For the text-containing cell, return its midpoint in [x, y] coordinate format. 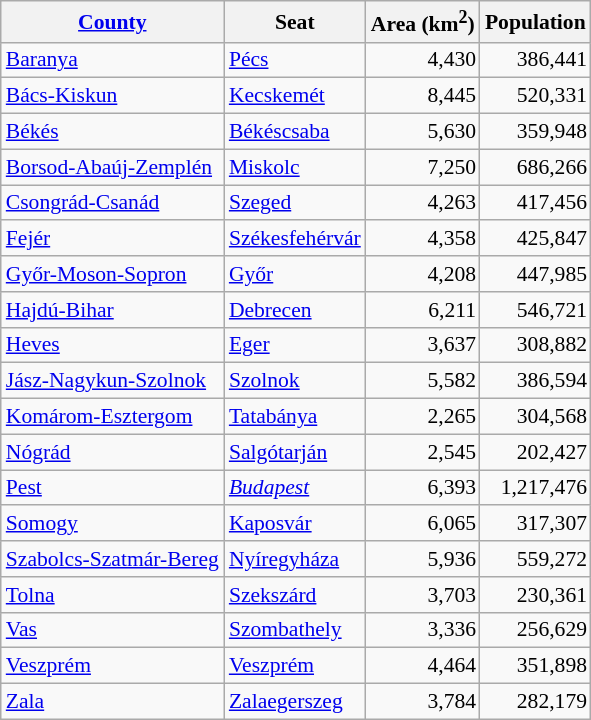
282,179 [536, 701]
Somogy [112, 523]
Nógrád [112, 452]
351,898 [536, 666]
359,948 [536, 131]
County [112, 22]
3,336 [423, 630]
Area (km2) [423, 22]
Salgótarján [295, 452]
Jász-Nagykun-Szolnok [112, 381]
317,307 [536, 523]
Csongrád-Csanád [112, 203]
Hajdú-Bihar [112, 309]
3,703 [423, 594]
Békéscsaba [295, 131]
2,265 [423, 416]
304,568 [536, 416]
Szolnok [295, 381]
Zalaegerszeg [295, 701]
Seat [295, 22]
546,721 [536, 309]
6,393 [423, 488]
5,936 [423, 559]
Pécs [295, 60]
Békés [112, 131]
3,637 [423, 345]
Heves [112, 345]
Szabolcs-Szatmár-Bereg [112, 559]
559,272 [536, 559]
Nyíregyháza [295, 559]
Győr-Moson-Sopron [112, 274]
417,456 [536, 203]
Pest [112, 488]
6,211 [423, 309]
386,441 [536, 60]
4,358 [423, 238]
5,630 [423, 131]
7,250 [423, 167]
Borsod-Abaúj-Zemplén [112, 167]
6,065 [423, 523]
4,430 [423, 60]
Eger [295, 345]
202,427 [536, 452]
Győr [295, 274]
1,217,476 [536, 488]
Tolna [112, 594]
520,331 [536, 96]
425,847 [536, 238]
Population [536, 22]
Baranya [112, 60]
3,784 [423, 701]
2,545 [423, 452]
Kecskemét [295, 96]
Vas [112, 630]
4,208 [423, 274]
Debrecen [295, 309]
Szeged [295, 203]
4,464 [423, 666]
Fejér [112, 238]
Komárom-Esztergom [112, 416]
Szekszárd [295, 594]
256,629 [536, 630]
Kaposvár [295, 523]
Budapest [295, 488]
Székesfehérvár [295, 238]
4,263 [423, 203]
Zala [112, 701]
686,266 [536, 167]
Miskolc [295, 167]
Tatabánya [295, 416]
5,582 [423, 381]
Szombathely [295, 630]
Bács-Kiskun [112, 96]
230,361 [536, 594]
386,594 [536, 381]
308,882 [536, 345]
8,445 [423, 96]
447,985 [536, 274]
